Find where the given text appears and provide that cell's center as [x, y] coordinate. 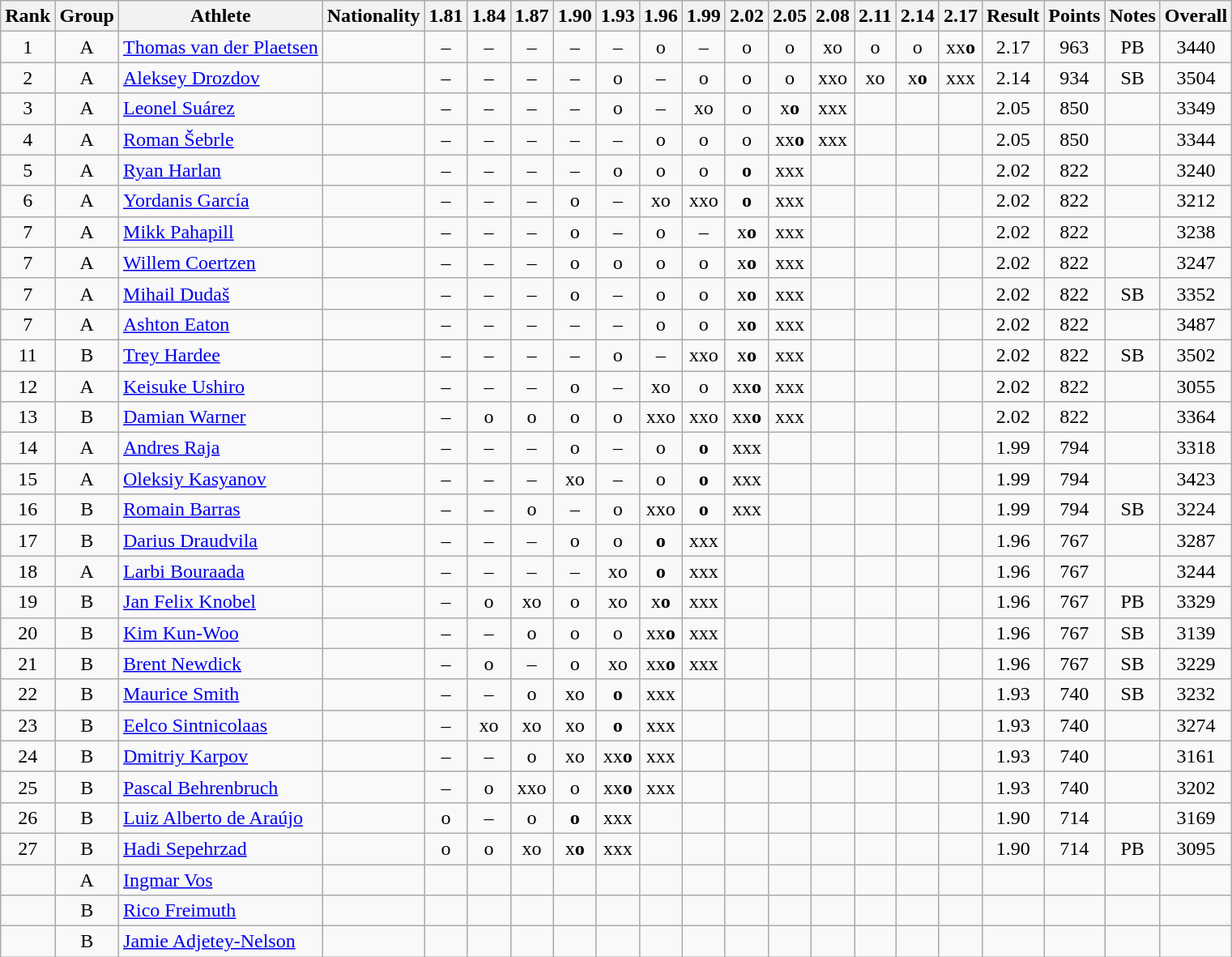
Rank [28, 16]
3139 [1196, 633]
3504 [1196, 78]
1.84 [489, 16]
Group [87, 16]
2.11 [876, 16]
Overall [1196, 16]
24 [28, 756]
Larbi Bouraada [221, 571]
3274 [1196, 725]
Mikk Pahapill [221, 232]
12 [28, 387]
25 [28, 787]
Aleksey Drozdov [221, 78]
3247 [1196, 263]
3232 [1196, 694]
3344 [1196, 139]
Ingmar Vos [221, 879]
1.87 [531, 16]
3095 [1196, 848]
1.81 [445, 16]
2.08 [833, 16]
3229 [1196, 664]
Jan Felix Knobel [221, 602]
3238 [1196, 232]
Jamie Adjetey-Nelson [221, 942]
Athlete [221, 16]
21 [28, 664]
3244 [1196, 571]
Ashton Eaton [221, 324]
3318 [1196, 448]
2 [28, 78]
14 [28, 448]
Andres Raja [221, 448]
Thomas van der Plaetsen [221, 47]
Rico Freimuth [221, 911]
27 [28, 848]
3224 [1196, 510]
Kim Kun-Woo [221, 633]
Darius Draudvila [221, 540]
Roman Šebrle [221, 139]
Luiz Alberto de Araújo [221, 818]
934 [1074, 78]
3161 [1196, 756]
Oleksiy Kasyanov [221, 479]
3349 [1196, 109]
963 [1074, 47]
Hadi Sepehrzad [221, 848]
Ryan Harlan [221, 170]
Nationality [373, 16]
22 [28, 694]
Notes [1132, 16]
Pascal Behrenbruch [221, 787]
17 [28, 540]
15 [28, 479]
4 [28, 139]
Mihail Dudaš [221, 293]
3169 [1196, 818]
20 [28, 633]
Points [1074, 16]
1 [28, 47]
11 [28, 355]
Maurice Smith [221, 694]
18 [28, 571]
3502 [1196, 355]
16 [28, 510]
Dmitriy Karpov [221, 756]
6 [28, 201]
3364 [1196, 417]
3202 [1196, 787]
Willem Coertzen [221, 263]
13 [28, 417]
3423 [1196, 479]
Leonel Suárez [221, 109]
5 [28, 170]
3487 [1196, 324]
23 [28, 725]
Eelco Sintnicolaas [221, 725]
3212 [1196, 201]
Trey Hardee [221, 355]
3 [28, 109]
Keisuke Ushiro [221, 387]
Romain Barras [221, 510]
Result [1012, 16]
Damian Warner [221, 417]
19 [28, 602]
3329 [1196, 602]
3240 [1196, 170]
Yordanis García [221, 201]
3055 [1196, 387]
3352 [1196, 293]
26 [28, 818]
3287 [1196, 540]
Brent Newdick [221, 664]
3440 [1196, 47]
